Return the [X, Y] coordinate for the center point of the cell that contains the specified text.  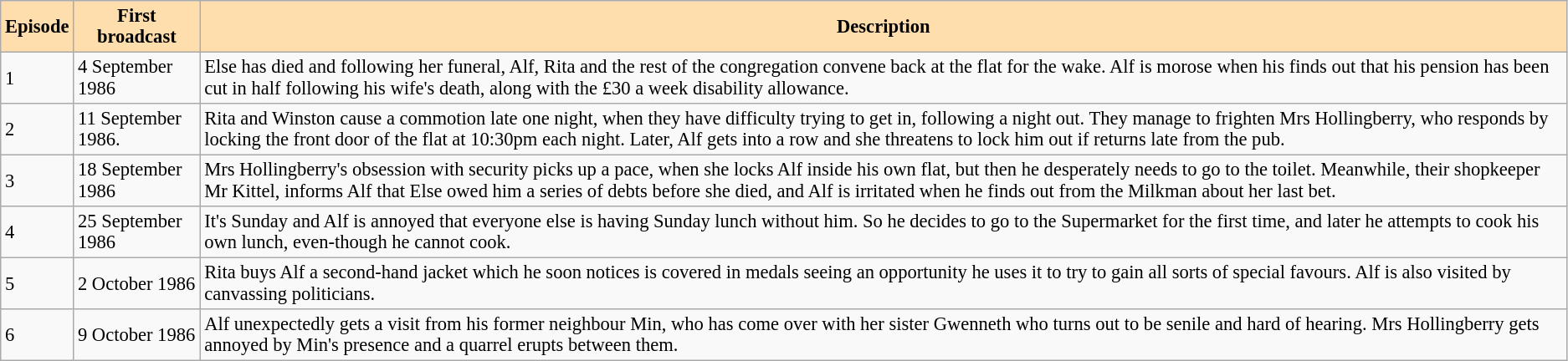
5 [37, 283]
25 September 1986 [137, 232]
1 [37, 78]
4 [37, 232]
18 September 1986 [137, 180]
6 [37, 335]
Description [884, 27]
4 September 1986 [137, 78]
Episode [37, 27]
First broadcast [137, 27]
2 October 1986 [137, 283]
3 [37, 180]
9 October 1986 [137, 335]
2 [37, 130]
11 September 1986. [137, 130]
